Locate the cell with the specified text and output its (X, Y) center coordinate. 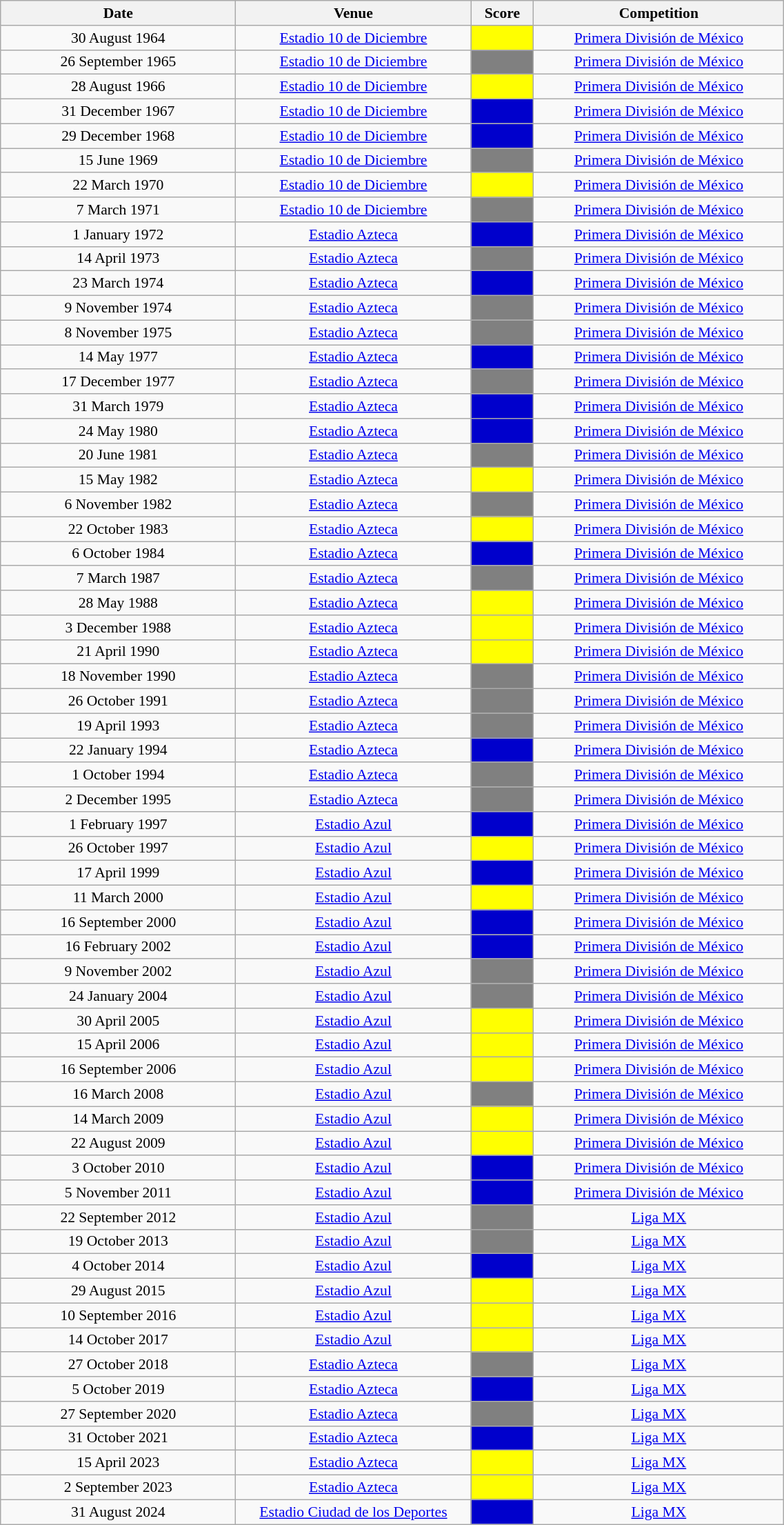
3 October 2010 (119, 1168)
24 January 2004 (119, 996)
22 March 1970 (119, 186)
31 October 2021 (119, 1438)
16 February 2002 (119, 947)
17 April 1999 (119, 873)
30 August 1964 (119, 38)
3 December 1988 (119, 628)
11 March 2000 (119, 898)
Date (119, 13)
30 April 2005 (119, 1021)
15 June 1969 (119, 161)
2 December 1995 (119, 799)
22 August 2009 (119, 1144)
2 September 2023 (119, 1488)
14 May 1977 (119, 357)
31 March 1979 (119, 406)
22 October 1983 (119, 529)
15 May 1982 (119, 480)
9 November 1974 (119, 308)
14 October 2017 (119, 1340)
16 September 2000 (119, 922)
1 October 1994 (119, 775)
15 April 2023 (119, 1463)
16 March 2008 (119, 1095)
27 September 2020 (119, 1414)
Venue (353, 13)
17 December 1977 (119, 382)
7 March 1987 (119, 579)
19 October 2013 (119, 1242)
26 September 1965 (119, 62)
22 January 1994 (119, 750)
5 October 2019 (119, 1389)
18 November 1990 (119, 677)
1 February 1997 (119, 824)
16 September 2006 (119, 1070)
Score (502, 13)
Competition (659, 13)
7 March 1971 (119, 210)
27 October 2018 (119, 1365)
23 March 1974 (119, 283)
5 November 2011 (119, 1193)
4 October 2014 (119, 1266)
6 November 1982 (119, 505)
28 May 1988 (119, 603)
15 April 2006 (119, 1045)
21 April 1990 (119, 652)
29 December 1968 (119, 136)
10 September 2016 (119, 1315)
29 August 2015 (119, 1291)
31 August 2024 (119, 1512)
20 June 1981 (119, 455)
24 May 1980 (119, 431)
26 October 1991 (119, 701)
1 January 1972 (119, 235)
14 April 1973 (119, 259)
14 March 2009 (119, 1119)
19 April 1993 (119, 726)
8 November 1975 (119, 332)
6 October 1984 (119, 554)
26 October 1997 (119, 848)
Estadio Ciudad de los Deportes (353, 1512)
22 September 2012 (119, 1217)
9 November 2002 (119, 972)
31 December 1967 (119, 112)
28 August 1966 (119, 87)
